Return (X, Y) of the center of cell containing provided text 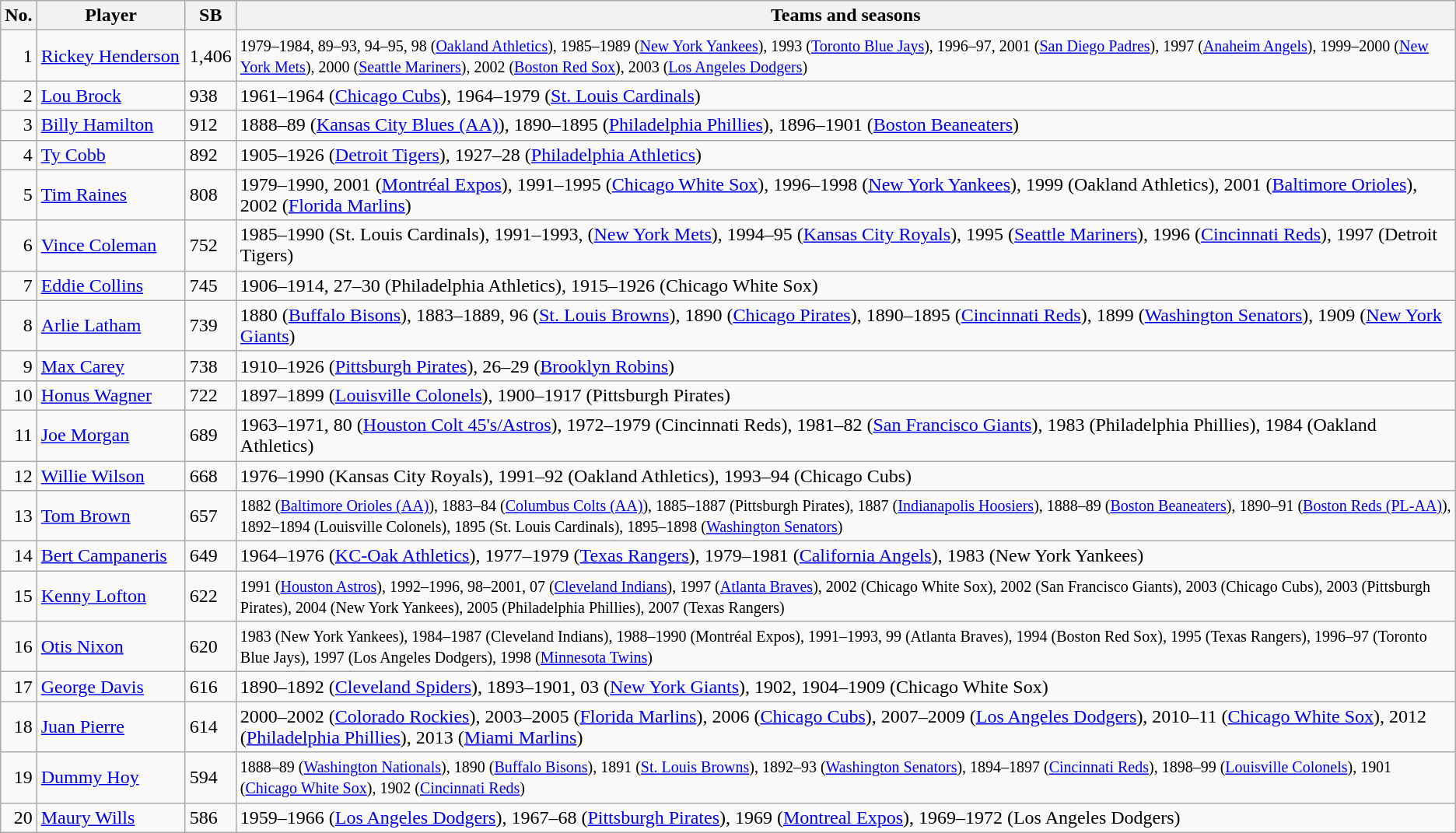
1888–89 (Kansas City Blues (AA)), 1890–1895 (Philadelphia Phillies), 1896–1901 (Boston Beaneaters) (845, 125)
Bert Campaneris (110, 556)
808 (210, 194)
657 (210, 516)
1905–1926 (Detroit Tigers), 1927–28 (Philadelphia Athletics) (845, 155)
12 (19, 475)
11 (19, 436)
938 (210, 96)
Kenny Lofton (110, 596)
739 (210, 325)
Lou Brock (110, 96)
Vince Coleman (110, 246)
20 (19, 817)
586 (210, 817)
1961–1964 (Chicago Cubs), 1964–1979 (St. Louis Cardinals) (845, 96)
1959–1966 (Los Angeles Dodgers), 1967–68 (Pittsburgh Pirates), 1969 (Montreal Expos), 1969–1972 (Los Angeles Dodgers) (845, 817)
9 (19, 366)
1890–1892 (Cleveland Spiders), 1893–1901, 03 (New York Giants), 1902, 1904–1909 (Chicago White Sox) (845, 687)
752 (210, 246)
Juan Pierre (110, 726)
8 (19, 325)
2 (19, 96)
1,406 (210, 56)
594 (210, 778)
1906–1914, 27–30 (Philadelphia Athletics), 1915–1926 (Chicago White Sox) (845, 285)
892 (210, 155)
Otis Nixon (110, 647)
745 (210, 285)
1897–1899 (Louisville Colonels), 1900–1917 (Pittsburgh Pirates) (845, 395)
Arlie Latham (110, 325)
Willie Wilson (110, 475)
Billy Hamilton (110, 125)
Ty Cobb (110, 155)
1964–1976 (KC-Oak Athletics), 1977–1979 (Texas Rangers), 1979–1981 (California Angels), 1983 (New York Yankees) (845, 556)
Tom Brown (110, 516)
6 (19, 246)
Joe Morgan (110, 436)
10 (19, 395)
620 (210, 647)
622 (210, 596)
18 (19, 726)
722 (210, 395)
13 (19, 516)
1 (19, 56)
Rickey Henderson (110, 56)
616 (210, 687)
19 (19, 778)
1976–1990 (Kansas City Royals), 1991–92 (Oakland Athletics), 1993–94 (Chicago Cubs) (845, 475)
Eddie Collins (110, 285)
Honus Wagner (110, 395)
Maury Wills (110, 817)
649 (210, 556)
1910–1926 (Pittsburgh Pirates), 26–29 (Brooklyn Robins) (845, 366)
689 (210, 436)
Max Carey (110, 366)
Teams and seasons (845, 16)
14 (19, 556)
16 (19, 647)
7 (19, 285)
Tim Raines (110, 194)
Player (110, 16)
No. (19, 16)
668 (210, 475)
Dummy Hoy (110, 778)
5 (19, 194)
George Davis (110, 687)
912 (210, 125)
SB (210, 16)
4 (19, 155)
738 (210, 366)
17 (19, 687)
15 (19, 596)
614 (210, 726)
3 (19, 125)
